Determine the (X, Y) coordinate at the center of the cell enclosing the given text.  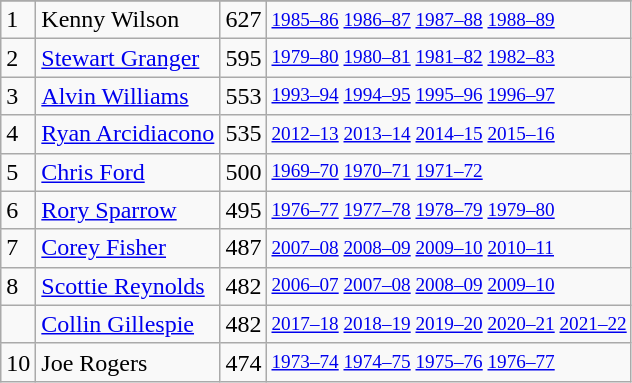
4 (18, 134)
Alvin Williams (128, 96)
Joe Rogers (128, 362)
1976–77 1977–78 1978–79 1979–80 (449, 210)
2017–18 2018–19 2019–20 2020–21 2021–22 (449, 324)
1 (18, 20)
7 (18, 248)
2007–08 2008–09 2009–10 2010–11 (449, 248)
553 (244, 96)
Collin Gillespie (128, 324)
3 (18, 96)
2012–13 2013–14 2014–15 2015–16 (449, 134)
Ryan Arcidiacono (128, 134)
1973–74 1974–75 1975–76 1976–77 (449, 362)
6 (18, 210)
474 (244, 362)
Chris Ford (128, 172)
Corey Fisher (128, 248)
5 (18, 172)
1993–94 1994–95 1995–96 1996–97 (449, 96)
535 (244, 134)
627 (244, 20)
2 (18, 58)
500 (244, 172)
8 (18, 286)
595 (244, 58)
Kenny Wilson (128, 20)
Rory Sparrow (128, 210)
10 (18, 362)
1979–80 1980–81 1981–82 1982–83 (449, 58)
Scottie Reynolds (128, 286)
495 (244, 210)
1985–86 1986–87 1987–88 1988–89 (449, 20)
1969–70 1970–71 1971–72 (449, 172)
Stewart Granger (128, 58)
487 (244, 248)
2006–07 2007–08 2008–09 2009–10 (449, 286)
